Identify which cell holds the provided text, then report its [X, Y] central coordinate. 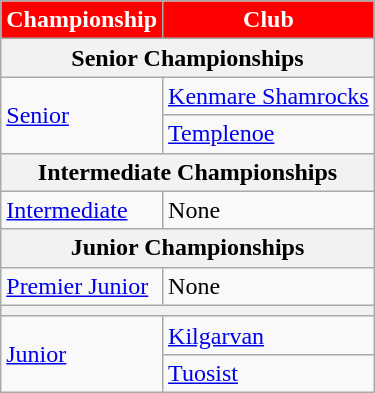
Intermediate Championships [188, 172]
Club [269, 20]
Intermediate [82, 210]
Tuosist [269, 373]
Premier Junior [82, 286]
Junior Championships [188, 248]
Templenoe [269, 134]
Senior Championships [188, 58]
Kilgarvan [269, 335]
Kenmare Shamrocks [269, 96]
Championship [82, 20]
Senior [82, 115]
Junior [82, 354]
